For the text-containing cell, return its midpoint in [X, Y] coordinate format. 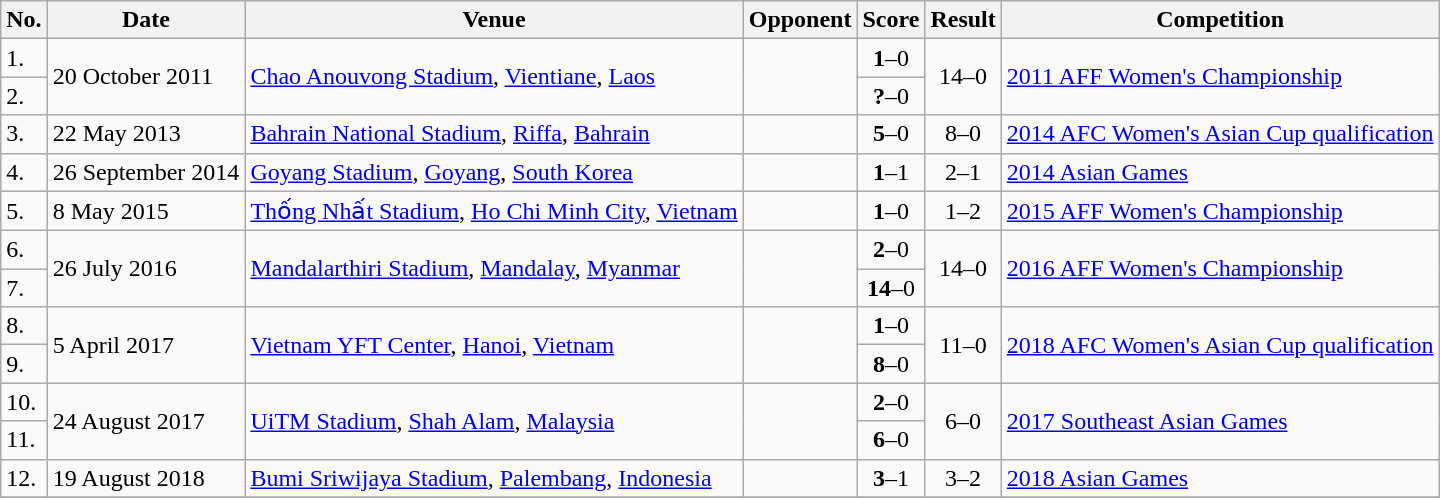
2017 Southeast Asian Games [1220, 421]
1–2 [963, 211]
20 October 2011 [146, 77]
1–1 [891, 172]
Venue [494, 20]
2011 AFF Women's Championship [1220, 77]
5. [24, 211]
Thống Nhất Stadium, Ho Chi Minh City, Vietnam [494, 211]
24 August 2017 [146, 421]
2018 AFC Women's Asian Cup qualification [1220, 345]
Result [963, 20]
Score [891, 20]
?–0 [891, 96]
Mandalarthiri Stadium, Mandalay, Myanmar [494, 269]
3. [24, 134]
5 April 2017 [146, 345]
5–0 [891, 134]
19 August 2018 [146, 478]
2016 AFF Women's Championship [1220, 269]
8. [24, 326]
Bumi Sriwijaya Stadium, Palembang, Indonesia [494, 478]
6. [24, 250]
Date [146, 20]
7. [24, 288]
2014 AFC Women's Asian Cup qualification [1220, 134]
No. [24, 20]
9. [24, 364]
2014 Asian Games [1220, 172]
10. [24, 402]
Opponent [800, 20]
4. [24, 172]
Vietnam YFT Center, Hanoi, Vietnam [494, 345]
2018 Asian Games [1220, 478]
11. [24, 440]
2–1 [963, 172]
12. [24, 478]
3–1 [891, 478]
26 July 2016 [146, 269]
2015 AFF Women's Championship [1220, 211]
22 May 2013 [146, 134]
UiTM Stadium, Shah Alam, Malaysia [494, 421]
2. [24, 96]
26 September 2014 [146, 172]
Chao Anouvong Stadium, Vientiane, Laos [494, 77]
3–2 [963, 478]
11–0 [963, 345]
Bahrain National Stadium, Riffa, Bahrain [494, 134]
Goyang Stadium, Goyang, South Korea [494, 172]
Competition [1220, 20]
1. [24, 58]
8 May 2015 [146, 211]
